Locate the cell with the specified text and output its [x, y] center coordinate. 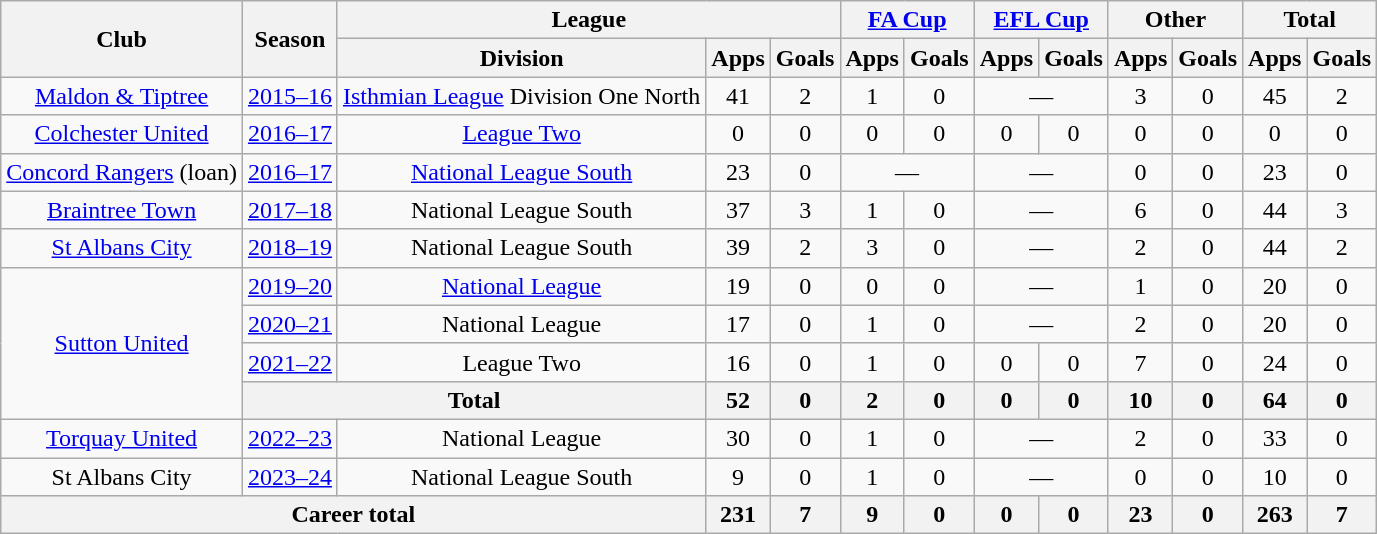
24 [1275, 362]
37 [738, 210]
Other [1175, 20]
19 [738, 286]
EFL Cup [1041, 20]
45 [1275, 96]
263 [1275, 515]
17 [738, 324]
Torquay United [122, 438]
33 [1275, 438]
Season [290, 39]
52 [738, 400]
Club [122, 39]
231 [738, 515]
2023–24 [290, 477]
2018–19 [290, 248]
2020–21 [290, 324]
2022–23 [290, 438]
Colchester United [122, 134]
2017–18 [290, 210]
Concord Rangers (loan) [122, 172]
2015–16 [290, 96]
Sutton United [122, 343]
Maldon & Tiptree [122, 96]
Career total [354, 515]
2021–22 [290, 362]
FA Cup [907, 20]
Division [521, 58]
Isthmian League Division One North [521, 96]
6 [1140, 210]
2019–20 [290, 286]
Braintree Town [122, 210]
39 [738, 248]
64 [1275, 400]
30 [738, 438]
League [588, 20]
41 [738, 96]
16 [738, 362]
